Output the [x, y] coordinate of the center of the cell containing the given text.  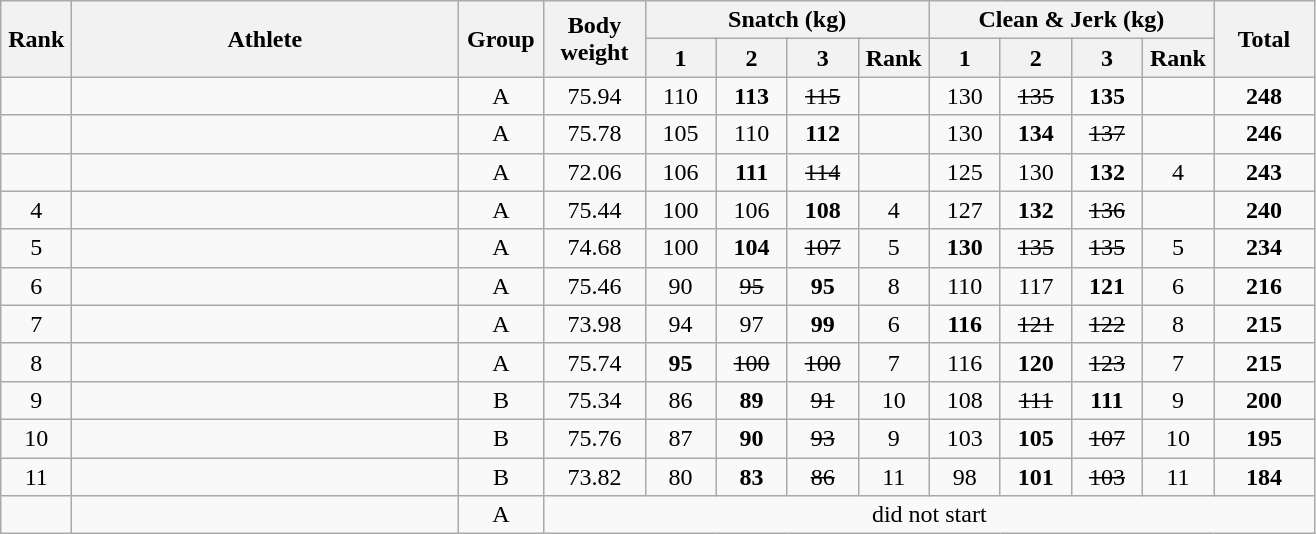
184 [1264, 477]
200 [1264, 400]
248 [1264, 96]
112 [822, 134]
89 [752, 400]
Total [1264, 39]
75.76 [594, 438]
72.06 [594, 172]
87 [680, 438]
127 [964, 210]
99 [822, 324]
Snatch (kg) [787, 20]
136 [1106, 210]
74.68 [594, 248]
117 [1036, 286]
123 [1106, 362]
113 [752, 96]
75.94 [594, 96]
114 [822, 172]
91 [822, 400]
97 [752, 324]
94 [680, 324]
120 [1036, 362]
Clean & Jerk (kg) [1071, 20]
Athlete [265, 39]
Body weight [594, 39]
115 [822, 96]
246 [1264, 134]
134 [1036, 134]
195 [1264, 438]
did not start [930, 515]
125 [964, 172]
101 [1036, 477]
73.98 [594, 324]
83 [752, 477]
243 [1264, 172]
93 [822, 438]
98 [964, 477]
Group [501, 39]
75.46 [594, 286]
240 [1264, 210]
104 [752, 248]
73.82 [594, 477]
122 [1106, 324]
75.78 [594, 134]
75.44 [594, 210]
75.34 [594, 400]
137 [1106, 134]
80 [680, 477]
216 [1264, 286]
234 [1264, 248]
75.74 [594, 362]
